Output the [x, y] coordinate of the center of the cell containing the given text.  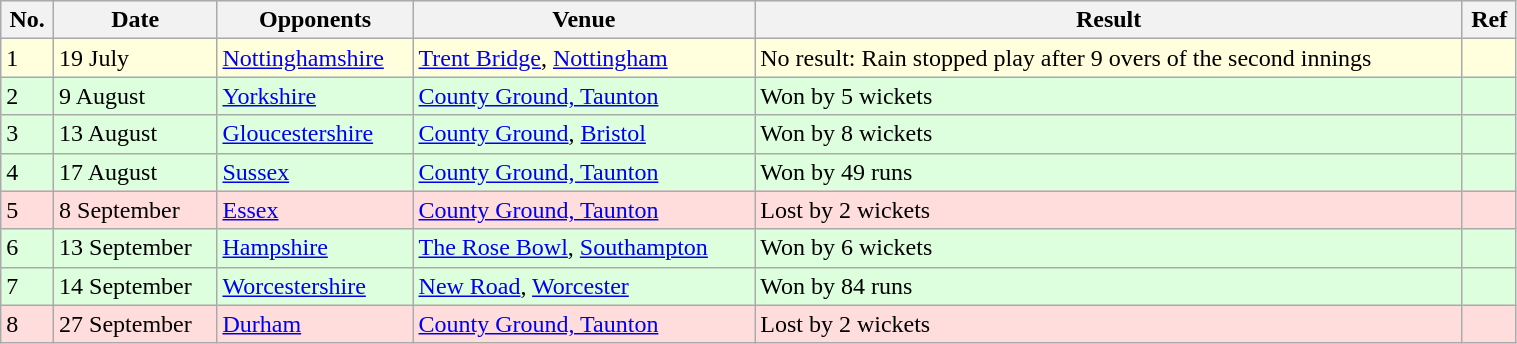
Ref [1489, 20]
New Road, Worcester [584, 286]
The Rose Bowl, Southampton [584, 248]
Durham [315, 324]
Nottinghamshire [315, 58]
Venue [584, 20]
Hampshire [315, 248]
Opponents [315, 20]
Result [1109, 20]
No. [28, 20]
Sussex [315, 172]
19 July [136, 58]
5 [28, 210]
Won by 8 wickets [1109, 134]
13 September [136, 248]
2 [28, 96]
3 [28, 134]
9 August [136, 96]
Worcestershire [315, 286]
Won by 49 runs [1109, 172]
8 September [136, 210]
17 August [136, 172]
Won by 84 runs [1109, 286]
1 [28, 58]
27 September [136, 324]
13 August [136, 134]
County Ground, Bristol [584, 134]
Essex [315, 210]
7 [28, 286]
4 [28, 172]
8 [28, 324]
6 [28, 248]
Won by 5 wickets [1109, 96]
Won by 6 wickets [1109, 248]
14 September [136, 286]
No result: Rain stopped play after 9 overs of the second innings [1109, 58]
Trent Bridge, Nottingham [584, 58]
Yorkshire [315, 96]
Date [136, 20]
Gloucestershire [315, 134]
